Pinpoint the cell where the given text exists, returning its (x, y) midpoint coordinate. 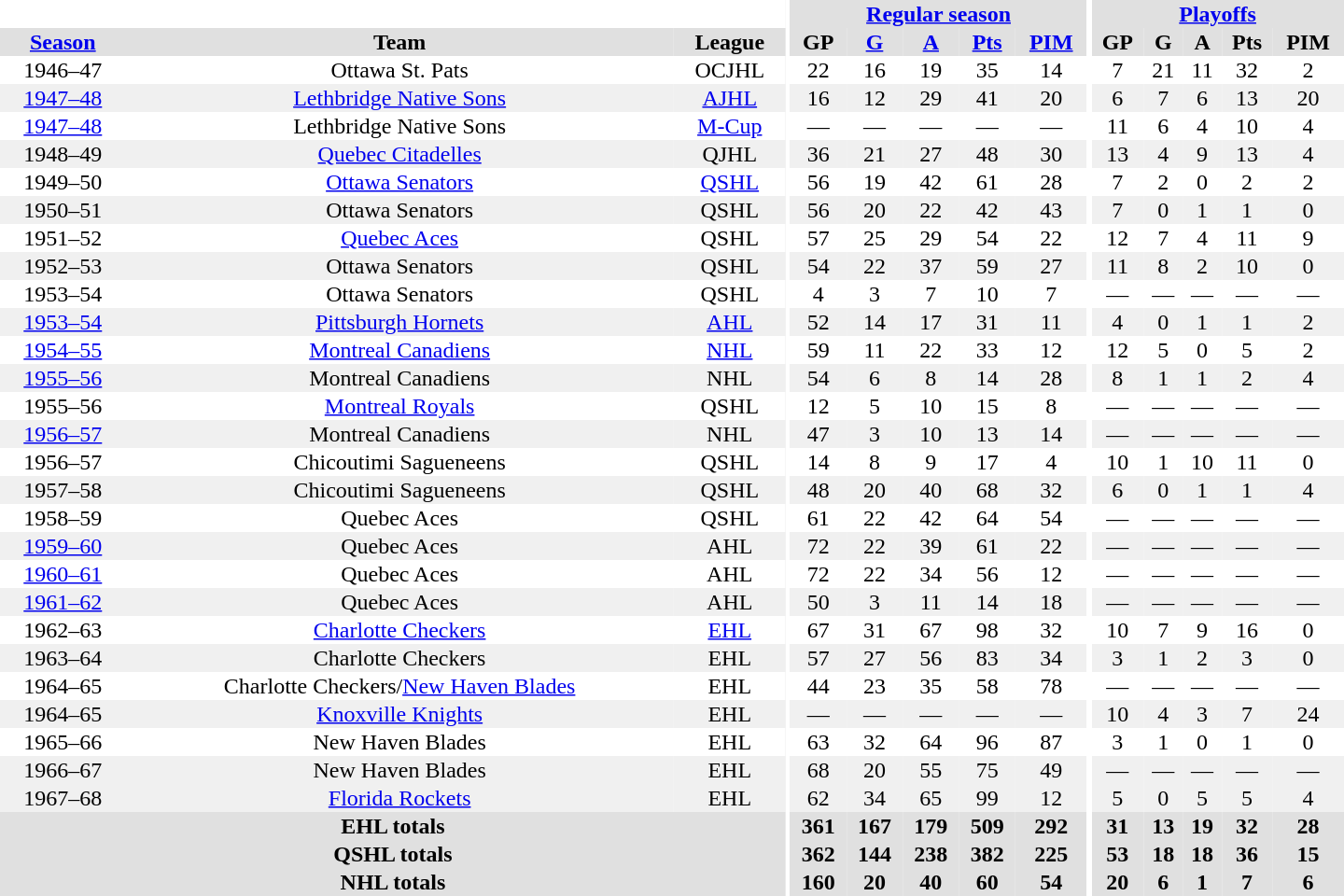
98 (987, 630)
52 (818, 322)
1967–68 (63, 798)
Quebec Citadelles (399, 154)
1950–51 (63, 210)
49 (1051, 770)
1958–59 (63, 518)
1948–49 (63, 154)
44 (818, 686)
53 (1117, 854)
1962–63 (63, 630)
33 (987, 350)
87 (1051, 742)
382 (987, 854)
160 (818, 882)
292 (1051, 826)
Florida Rockets (399, 798)
37 (931, 266)
1954–55 (63, 350)
Ottawa St. Pats (399, 70)
Regular season (938, 14)
41 (987, 98)
Playoffs (1217, 14)
96 (987, 742)
225 (1051, 854)
78 (1051, 686)
60 (987, 882)
QJHL (730, 154)
47 (818, 434)
179 (931, 826)
1960–61 (63, 574)
1966–67 (63, 770)
55 (931, 770)
509 (987, 826)
83 (987, 658)
Montreal Royals (399, 406)
1946–47 (63, 70)
OCJHL (730, 70)
1963–64 (63, 658)
Season (63, 42)
62 (818, 798)
65 (931, 798)
24 (1309, 714)
1949–50 (63, 182)
1952–53 (63, 266)
30 (1051, 154)
361 (818, 826)
QSHL totals (393, 854)
144 (875, 854)
League (730, 42)
EHL totals (393, 826)
Charlotte Checkers/New Haven Blades (399, 686)
1959–60 (63, 546)
362 (818, 854)
58 (987, 686)
39 (931, 546)
Pittsburgh Hornets (399, 322)
63 (818, 742)
238 (931, 854)
AJHL (730, 98)
Team (399, 42)
43 (1051, 210)
NHL totals (393, 882)
1951–52 (63, 238)
23 (875, 686)
1957–58 (63, 490)
75 (987, 770)
1965–66 (63, 742)
167 (875, 826)
M-Cup (730, 126)
25 (875, 238)
1961–62 (63, 602)
50 (818, 602)
Knoxville Knights (399, 714)
99 (987, 798)
